Pinpoint the cell where the given text exists, returning its (x, y) midpoint coordinate. 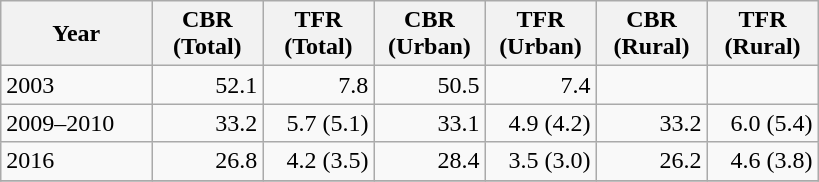
4.6 (3.8) (762, 161)
2016 (76, 161)
50.5 (430, 85)
Year (76, 34)
TFR (Rural) (762, 34)
33.1 (430, 123)
7.8 (318, 85)
TFR (Urban) (540, 34)
4.2 (3.5) (318, 161)
6.0 (5.4) (762, 123)
26.2 (652, 161)
52.1 (208, 85)
2003 (76, 85)
5.7 (5.1) (318, 123)
CBR (Urban) (430, 34)
TFR (Total) (318, 34)
CBR (Total) (208, 34)
4.9 (4.2) (540, 123)
28.4 (430, 161)
7.4 (540, 85)
2009–2010 (76, 123)
CBR (Rural) (652, 34)
26.8 (208, 161)
3.5 (3.0) (540, 161)
